Identify which cell holds the provided text, then report its [X, Y] central coordinate. 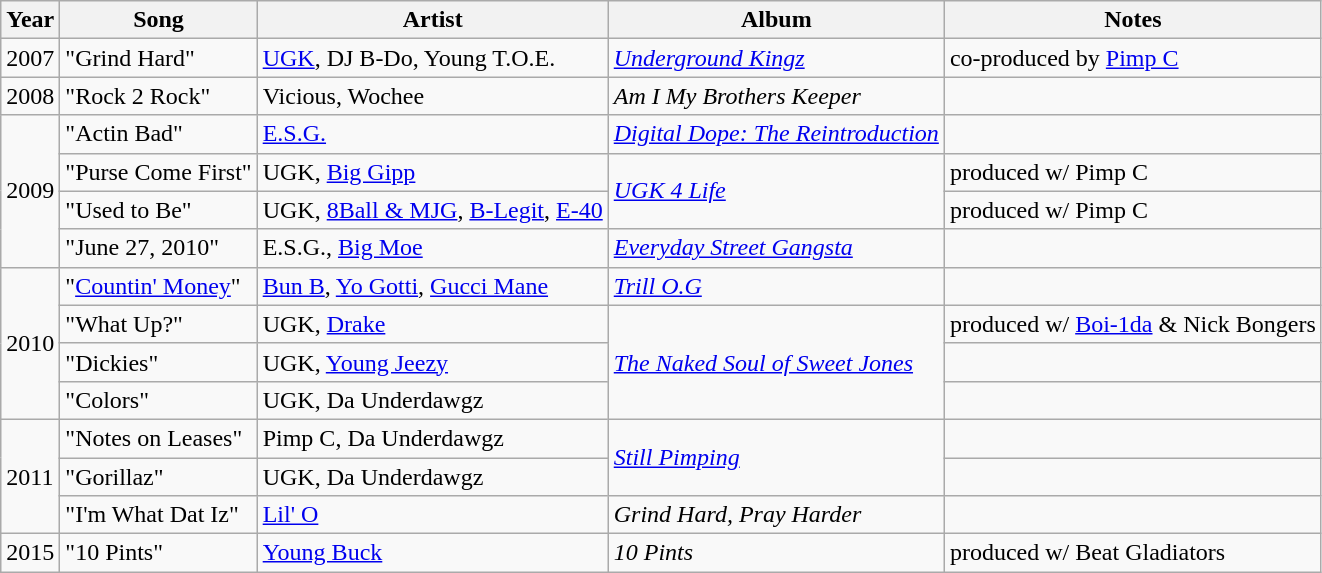
UGK, Drake [432, 324]
2015 [30, 553]
2007 [30, 58]
Song [158, 20]
"Countin' Money" [158, 286]
"Colors" [158, 400]
"Used to Be" [158, 210]
The Naked Soul of Sweet Jones [776, 362]
"Grind Hard" [158, 58]
co-produced by Pimp C [1132, 58]
"June 27, 2010" [158, 248]
produced w/ Beat Gladiators [1132, 553]
Year [30, 20]
"Actin Bad" [158, 134]
Young Buck [432, 553]
UGK, DJ B-Do, Young T.O.E. [432, 58]
Bun B, Yo Gotti, Gucci Mane [432, 286]
Artist [432, 20]
Still Pimping [776, 457]
UGK, Big Gipp [432, 172]
"What Up?" [158, 324]
produced w/ Boi-1da & Nick Bongers [1132, 324]
Lil' O [432, 515]
"Gorillaz" [158, 477]
Trill O.G [776, 286]
Pimp C, Da Underdawgz [432, 438]
2010 [30, 343]
UGK, Young Jeezy [432, 362]
UGK, 8Ball & MJG, B-Legit, E-40 [432, 210]
Digital Dope: The Reintroduction [776, 134]
Notes [1132, 20]
2011 [30, 476]
2009 [30, 191]
10 Pints [776, 553]
"Dickies" [158, 362]
Underground Kingz [776, 58]
E.S.G. [432, 134]
"10 Pints" [158, 553]
2008 [30, 96]
Vicious, Wochee [432, 96]
"Notes on Leases" [158, 438]
"Purse Come First" [158, 172]
E.S.G., Big Moe [432, 248]
Album [776, 20]
Grind Hard, Pray Harder [776, 515]
Everyday Street Gangsta [776, 248]
"Rock 2 Rock" [158, 96]
UGK 4 Life [776, 191]
Am I My Brothers Keeper [776, 96]
"I'm What Dat Iz" [158, 515]
